Extract the (X, Y) coordinate from the center of the cell holding the provided text.  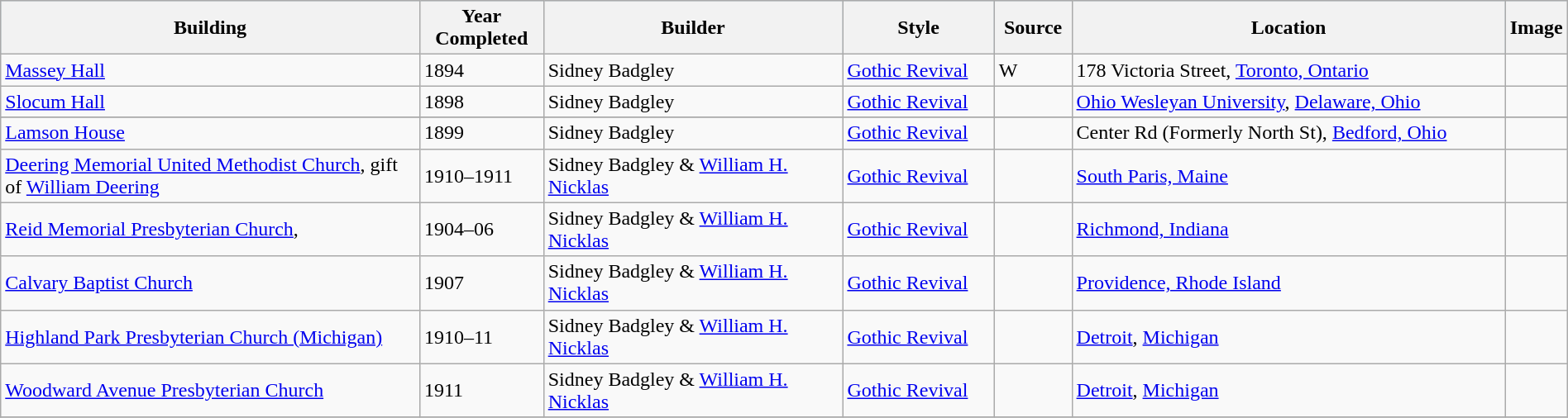
Ohio Wesleyan University, Delaware, Ohio (1288, 102)
Building (210, 28)
Richmond, Indiana (1288, 230)
1907 (481, 283)
Slocum Hall (210, 102)
Source (1033, 28)
1894 (481, 70)
Reid Memorial Presbyterian Church, (210, 230)
South Paris, Maine (1288, 175)
1910–1911 (481, 175)
Lamson House (210, 133)
1899 (481, 133)
Highland Park Presbyterian Church (Michigan) (210, 337)
Calvary Baptist Church (210, 283)
Woodward Avenue Presbyterian Church (210, 390)
Image (1537, 28)
Builder (693, 28)
Deering Memorial United Methodist Church, gift of William Deering (210, 175)
Center Rd (Formerly North St), Bedford, Ohio (1288, 133)
1910–11 (481, 337)
Providence, Rhode Island (1288, 283)
1898 (481, 102)
Style (918, 28)
Massey Hall (210, 70)
178 Victoria Street, Toronto, Ontario (1288, 70)
1904–06 (481, 230)
Year Completed (481, 28)
Location (1288, 28)
1911 (481, 390)
W (1033, 70)
